Output the [X, Y] coordinate of the center of the cell containing the given text.  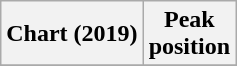
Peakposition [189, 34]
Chart (2019) [72, 34]
